Return [x, y] of the center of cell containing provided text 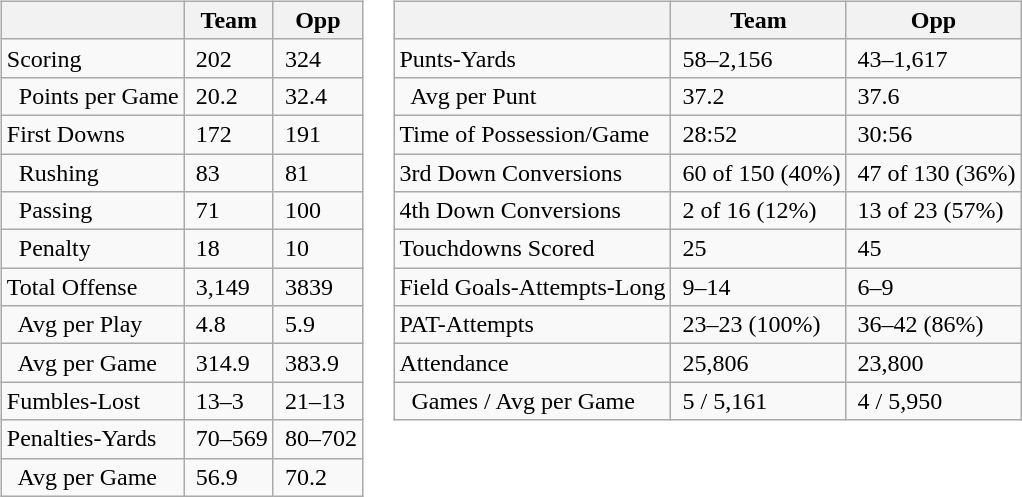
18 [228, 249]
Avg per Punt [532, 96]
191 [318, 134]
71 [228, 211]
30:56 [934, 134]
First Downs [92, 134]
25,806 [758, 363]
32.4 [318, 96]
25 [758, 249]
Penalties-Yards [92, 439]
PAT-Attempts [532, 325]
10 [318, 249]
13–3 [228, 401]
Scoring [92, 58]
Penalty [92, 249]
70.2 [318, 477]
3rd Down Conversions [532, 173]
3,149 [228, 287]
Rushing [92, 173]
47 of 130 (36%) [934, 173]
Punts-Yards [532, 58]
56.9 [228, 477]
383.9 [318, 363]
324 [318, 58]
70–569 [228, 439]
45 [934, 249]
28:52 [758, 134]
314.9 [228, 363]
43–1,617 [934, 58]
80–702 [318, 439]
Field Goals-Attempts-Long [532, 287]
37.6 [934, 96]
83 [228, 173]
6–9 [934, 287]
4 / 5,950 [934, 401]
Time of Possession/Game [532, 134]
3839 [318, 287]
4th Down Conversions [532, 211]
202 [228, 58]
Points per Game [92, 96]
9–14 [758, 287]
Touchdowns Scored [532, 249]
13 of 23 (57%) [934, 211]
Passing [92, 211]
23,800 [934, 363]
81 [318, 173]
Total Offense [92, 287]
2 of 16 (12%) [758, 211]
Attendance [532, 363]
60 of 150 (40%) [758, 173]
58–2,156 [758, 58]
37.2 [758, 96]
Games / Avg per Game [532, 401]
36–42 (86%) [934, 325]
5 / 5,161 [758, 401]
4.8 [228, 325]
172 [228, 134]
23–23 (100%) [758, 325]
Avg per Play [92, 325]
5.9 [318, 325]
21–13 [318, 401]
20.2 [228, 96]
100 [318, 211]
Fumbles-Lost [92, 401]
